Provide the [X, Y] coordinate of the cell's center where the given text is located.  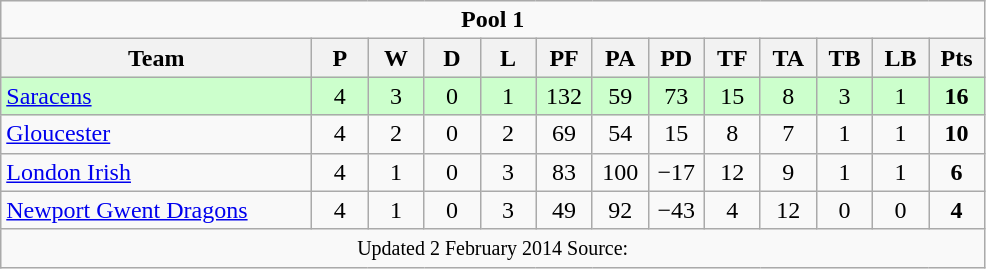
LB [900, 58]
Newport Gwent Dragons [156, 210]
92 [620, 210]
Updated 2 February 2014 Source: [493, 248]
L [508, 58]
Pool 1 [493, 20]
TA [788, 58]
PF [564, 58]
Saracens [156, 96]
83 [564, 172]
54 [620, 134]
D [452, 58]
TF [732, 58]
100 [620, 172]
Pts [956, 58]
PD [676, 58]
W [396, 58]
−17 [676, 172]
6 [956, 172]
73 [676, 96]
9 [788, 172]
10 [956, 134]
−43 [676, 210]
132 [564, 96]
Team [156, 58]
49 [564, 210]
PA [620, 58]
P [340, 58]
London Irish [156, 172]
16 [956, 96]
TB [844, 58]
7 [788, 134]
59 [620, 96]
Gloucester [156, 134]
69 [564, 134]
